Search for the cell housing the specified text and yield its [X, Y] center coordinate. 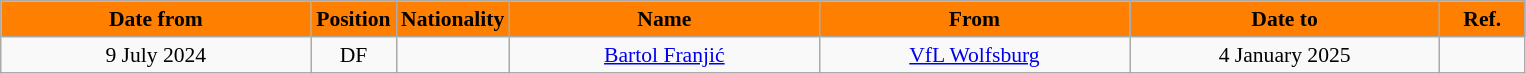
From [974, 19]
Bartol Franjić [664, 55]
9 July 2024 [156, 55]
Date from [156, 19]
Nationality [452, 19]
Position [354, 19]
Ref. [1482, 19]
DF [354, 55]
Name [664, 19]
Date to [1285, 19]
4 January 2025 [1285, 55]
VfL Wolfsburg [974, 55]
